Extract the (x, y) coordinate from the center of the cell holding the provided text.  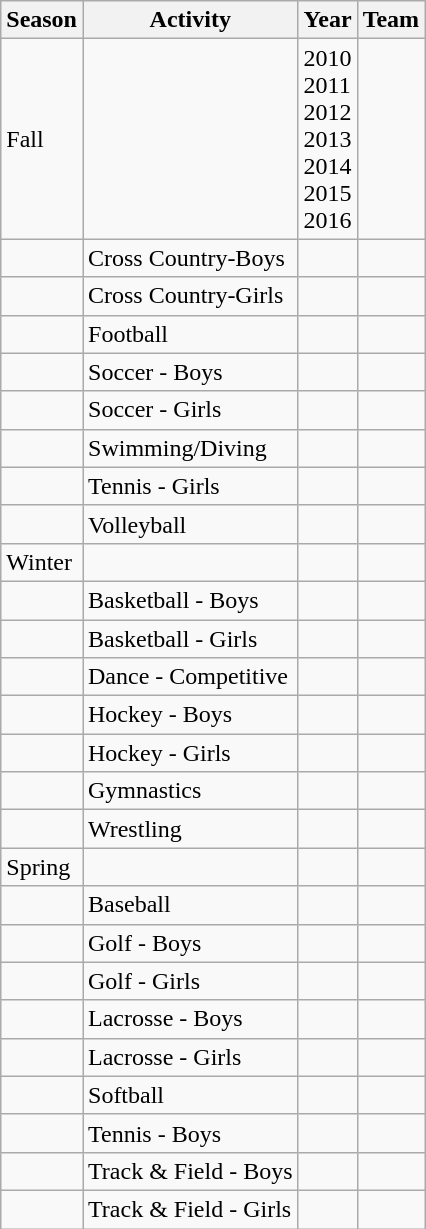
Lacrosse - Girls (190, 1057)
Gymnastics (190, 791)
Spring (42, 867)
Swimming/Diving (190, 448)
Soccer - Boys (190, 372)
Tennis - Girls (190, 486)
Fall (42, 139)
Golf - Boys (190, 943)
Wrestling (190, 829)
Tennis - Boys (190, 1133)
Track & Field - Girls (190, 1209)
Winter (42, 562)
Activity (190, 20)
Hockey - Girls (190, 753)
Baseball (190, 905)
Softball (190, 1095)
Golf - Girls (190, 981)
Season (42, 20)
Basketball - Boys (190, 600)
Year (328, 20)
Soccer - Girls (190, 410)
2010201120122013201420152016 (328, 139)
Lacrosse - Boys (190, 1019)
Cross Country-Boys (190, 258)
Dance - Competitive (190, 677)
Hockey - Boys (190, 715)
Basketball - Girls (190, 639)
Football (190, 334)
Volleyball (190, 524)
Track & Field - Boys (190, 1171)
Cross Country-Girls (190, 296)
Team (391, 20)
